Return (X, Y) of the center of cell containing provided text 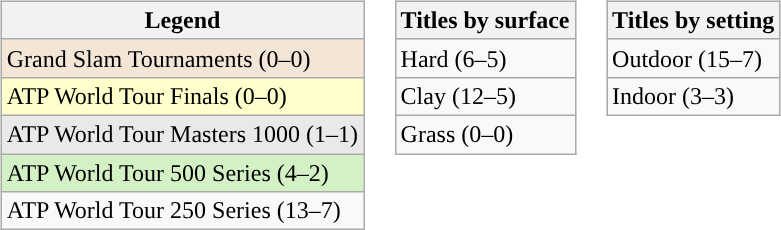
Legend (182, 20)
Clay (12–5) (485, 96)
Hard (6–5) (485, 58)
Titles by surface (485, 20)
ATP World Tour 500 Series (4–2) (182, 173)
Outdoor (15–7) (694, 58)
Grass (0–0) (485, 134)
ATP World Tour Finals (0–0) (182, 96)
Grand Slam Tournaments (0–0) (182, 58)
Indoor (3–3) (694, 96)
Titles by setting (694, 20)
ATP World Tour 250 Series (13–7) (182, 211)
ATP World Tour Masters 1000 (1–1) (182, 134)
